Scan for the cell matching the given text and deliver its [X, Y] coordinate at center. 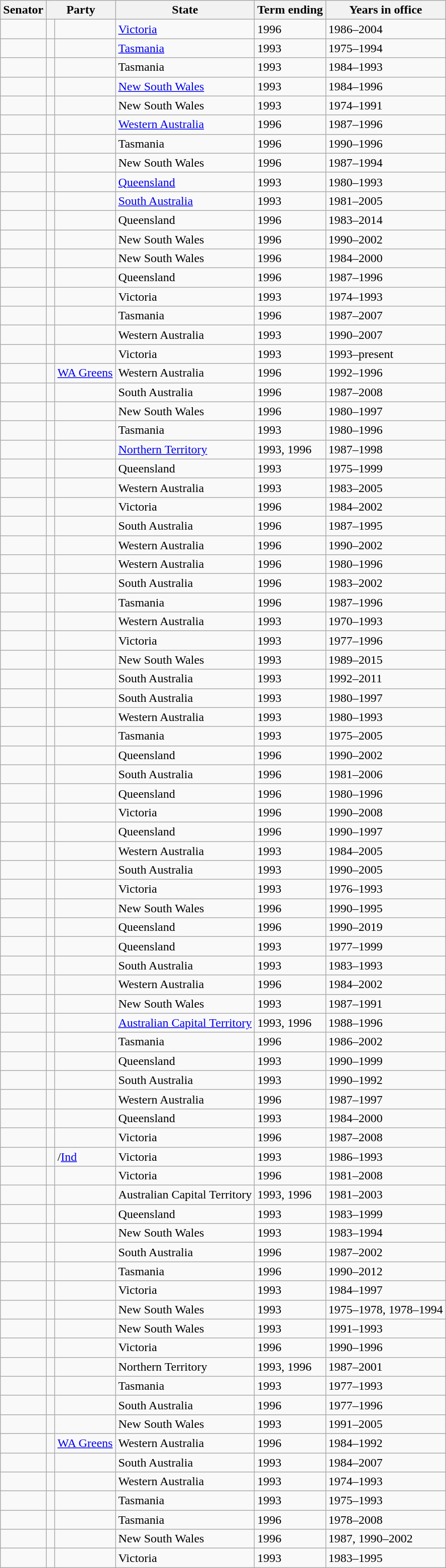
1991–1993 [386, 1329]
Term ending [290, 10]
1981–2003 [386, 1195]
State [185, 10]
1991–2005 [386, 1424]
1984–1997 [386, 1290]
Years in office [386, 10]
1975–1993 [386, 1501]
1987–1991 [386, 1004]
1981–2008 [386, 1176]
1987–1998 [386, 449]
1987–1995 [386, 526]
1983–1999 [386, 1214]
1989–2015 [386, 660]
1981–2006 [386, 774]
1983–2002 [386, 583]
1987–1997 [386, 1099]
1987–1994 [386, 163]
Party [81, 10]
1983–2005 [386, 488]
1990–1995 [386, 908]
1988–1996 [386, 1023]
1992–2011 [386, 679]
1990–2007 [386, 335]
1984–1993 [386, 67]
1983–1993 [386, 966]
1976–1993 [386, 889]
1975–1999 [386, 468]
/Ind [85, 1156]
1984–2005 [386, 851]
1990–2019 [386, 927]
1990–2012 [386, 1271]
1984–1996 [386, 86]
1987–2007 [386, 316]
1974–1991 [386, 105]
1990–2005 [386, 870]
1987, 1990–2002 [386, 1539]
Senator [23, 10]
1975–1994 [386, 48]
1987–2001 [386, 1367]
1983–2014 [386, 220]
1986–2004 [386, 29]
1990–2008 [386, 812]
1993–present [386, 354]
1975–1978, 1978–1994 [386, 1309]
1977–1993 [386, 1386]
1986–2002 [386, 1042]
1984–2007 [386, 1463]
1970–1993 [386, 622]
1990–1992 [386, 1080]
1992–1996 [386, 373]
1987–2002 [386, 1252]
1984–1992 [386, 1443]
1990–1999 [386, 1061]
1990–1997 [386, 831]
1975–2005 [386, 736]
1977–1999 [386, 946]
1983–1995 [386, 1558]
1981–2005 [386, 201]
1986–1993 [386, 1156]
1983–1994 [386, 1233]
1978–2008 [386, 1520]
